Detect which cell encompasses the target text, then output its (x, y) center coordinate. 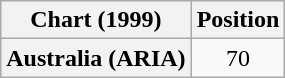
Position (238, 20)
Chart (1999) (96, 20)
70 (238, 58)
Australia (ARIA) (96, 58)
